Provide the [X, Y] coordinate of the cell's center where the given text is located.  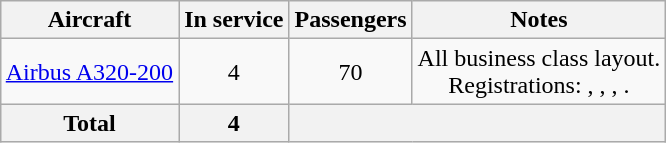
Notes [539, 20]
Aircraft [89, 20]
In service [234, 20]
Passengers [350, 20]
70 [350, 72]
Total [89, 123]
All business class layout.Registrations: , , , . [539, 72]
Airbus A320-200 [89, 72]
